Scan for the cell matching the given text and deliver its [X, Y] coordinate at center. 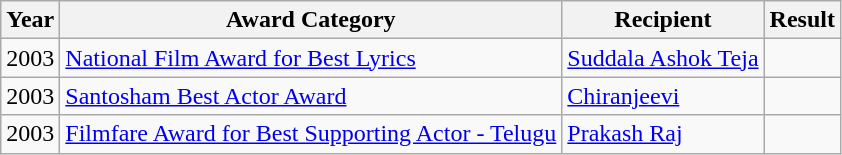
Recipient [663, 20]
Result [802, 20]
Filmfare Award for Best Supporting Actor - Telugu [311, 134]
Prakash Raj [663, 134]
Santosham Best Actor Award [311, 96]
Award Category [311, 20]
Chiranjeevi [663, 96]
National Film Award for Best Lyrics [311, 58]
Year [30, 20]
Suddala Ashok Teja [663, 58]
